Provide the [x, y] coordinate of the cell's center where the given text is located.  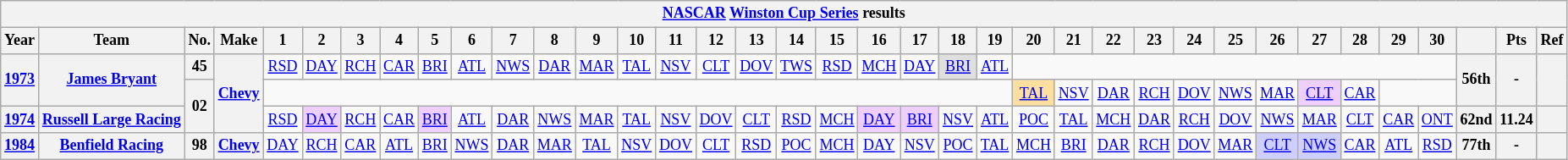
6 [472, 41]
13 [756, 41]
27 [1319, 41]
2 [322, 41]
Ref [1552, 41]
24 [1194, 41]
7 [513, 41]
98 [200, 146]
Make [239, 41]
02 [200, 106]
ONT [1438, 119]
Benfield Racing [112, 146]
No. [200, 41]
8 [554, 41]
20 [1034, 41]
11 [676, 41]
Russell Large Racing [112, 119]
1 [283, 41]
23 [1154, 41]
5 [435, 41]
Year [20, 41]
28 [1360, 41]
Team [112, 41]
15 [837, 41]
James Bryant [112, 80]
Pts [1516, 41]
9 [597, 41]
4 [399, 41]
17 [920, 41]
NASCAR Winston Cup Series results [784, 14]
TWS [797, 66]
26 [1278, 41]
25 [1235, 41]
1973 [20, 80]
21 [1073, 41]
56th [1476, 80]
1974 [20, 119]
11.24 [1516, 119]
14 [797, 41]
22 [1114, 41]
12 [716, 41]
16 [879, 41]
19 [994, 41]
77th [1476, 146]
1984 [20, 146]
3 [360, 41]
45 [200, 66]
29 [1399, 41]
62nd [1476, 119]
10 [636, 41]
30 [1438, 41]
18 [958, 41]
